From the cell containing the given text, extract its center point as [X, Y] coordinate. 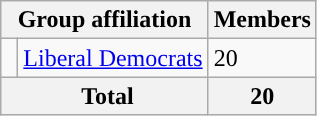
Total [104, 96]
Members [262, 20]
Group affiliation [104, 20]
Liberal Democrats [113, 58]
